For the text-containing cell, return its midpoint in (X, Y) coordinate format. 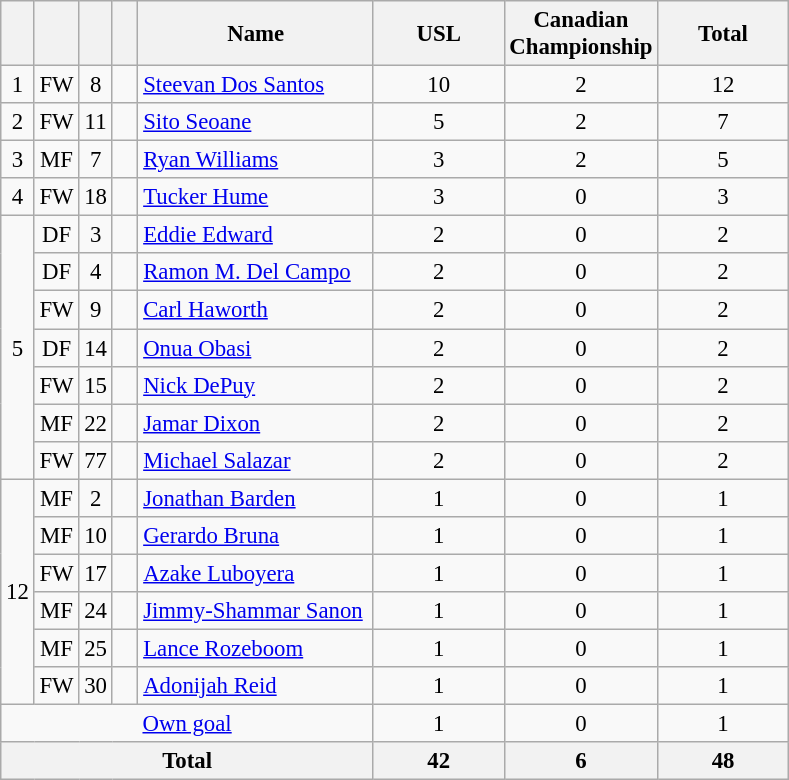
17 (96, 573)
Gerardo Bruna (256, 536)
Ramon M. Del Campo (256, 273)
22 (96, 423)
14 (96, 348)
Steevan Dos Santos (256, 85)
Michael Salazar (256, 460)
Onua Obasi (256, 348)
Ryan Williams (256, 160)
9 (96, 310)
8 (96, 85)
Canadian Championship (581, 34)
Own goal (188, 724)
48 (724, 761)
Tucker Hume (256, 197)
Eddie Edward (256, 235)
Adonijah Reid (256, 686)
Jonathan Barden (256, 498)
42 (438, 761)
Jimmy-Shammar Sanon (256, 611)
77 (96, 460)
Name (256, 34)
Carl Haworth (256, 310)
Nick DePuy (256, 385)
Jamar Dixon (256, 423)
24 (96, 611)
Azake Luboyera (256, 573)
USL (438, 34)
11 (96, 122)
18 (96, 197)
30 (96, 686)
Lance Rozeboom (256, 648)
15 (96, 385)
25 (96, 648)
6 (581, 761)
Sito Seoane (256, 122)
